Detect which cell encompasses the target text, then output its (x, y) center coordinate. 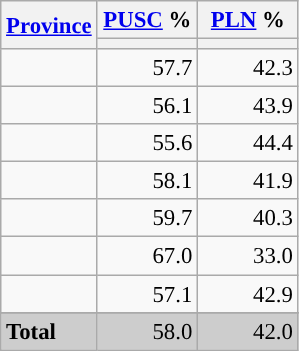
41.9 (248, 181)
40.3 (248, 219)
42.9 (248, 294)
Total (49, 331)
67.0 (148, 256)
42.0 (248, 331)
33.0 (248, 256)
57.7 (148, 68)
58.0 (148, 331)
43.9 (248, 106)
56.1 (148, 106)
55.6 (148, 143)
57.1 (148, 294)
59.7 (148, 219)
PUSC % (148, 20)
58.1 (148, 181)
44.4 (248, 143)
PLN % (248, 20)
42.3 (248, 68)
Province (49, 25)
